From the cell containing the given text, extract its center point as (x, y) coordinate. 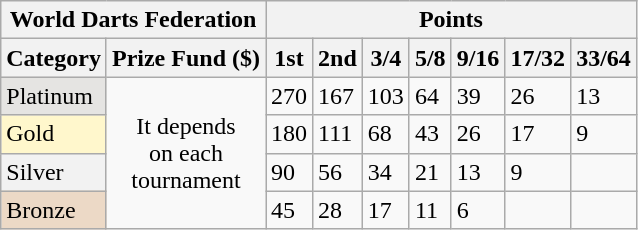
111 (338, 134)
World Darts Federation (134, 20)
Platinum (54, 96)
Bronze (54, 210)
45 (290, 210)
It dependson eachtournament (186, 153)
28 (338, 210)
270 (290, 96)
33/64 (604, 58)
9/16 (478, 58)
21 (430, 172)
3/4 (386, 58)
Points (452, 20)
Gold (54, 134)
2nd (338, 58)
Prize Fund ($) (186, 58)
180 (290, 134)
6 (478, 210)
56 (338, 172)
34 (386, 172)
Category (54, 58)
167 (338, 96)
5/8 (430, 58)
103 (386, 96)
11 (430, 210)
17/32 (538, 58)
68 (386, 134)
1st (290, 58)
43 (430, 134)
64 (430, 96)
39 (478, 96)
90 (290, 172)
Silver (54, 172)
